For the text-containing cell, return its midpoint in [X, Y] coordinate format. 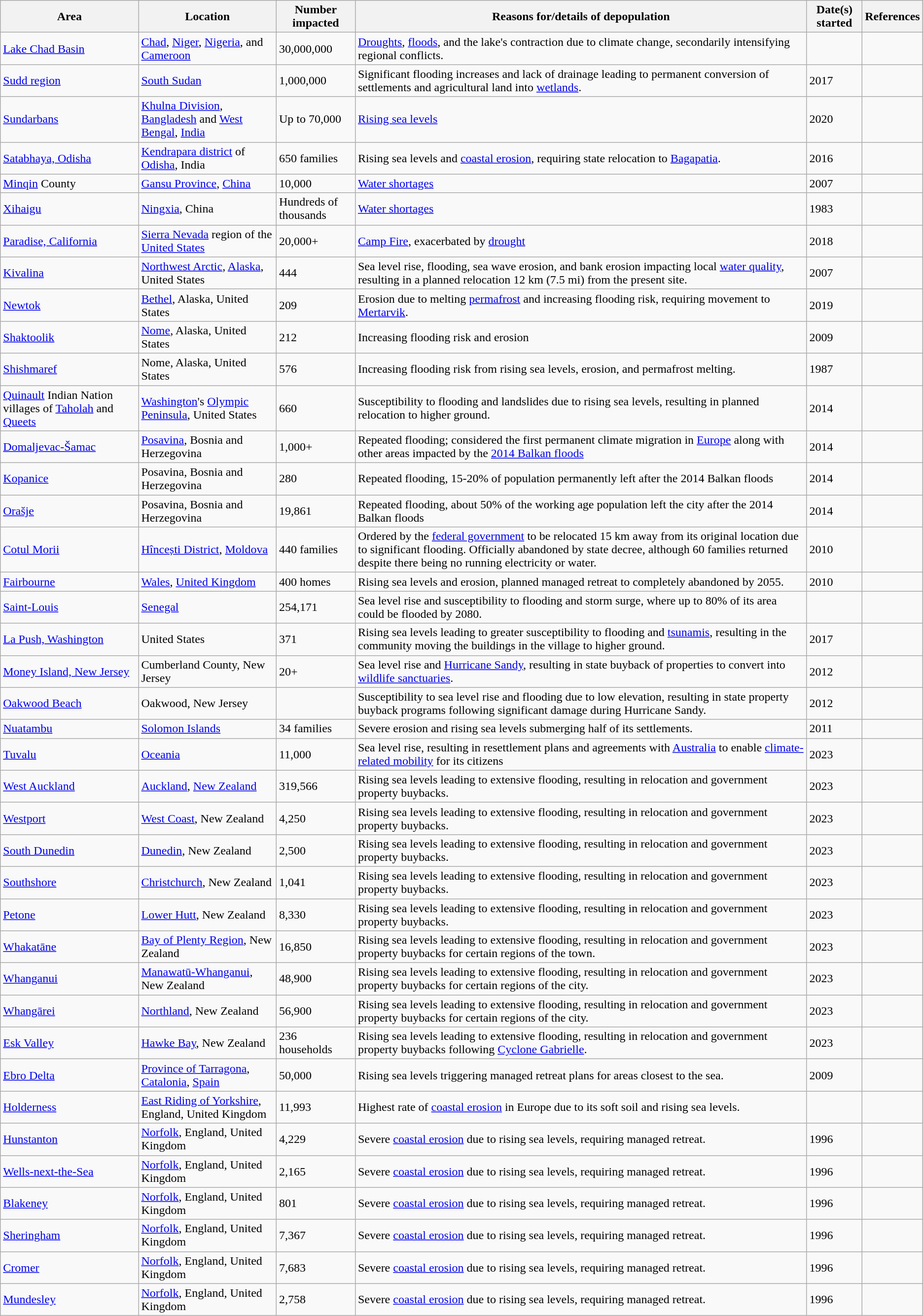
2,758 [316, 1300]
References [892, 17]
Highest rate of coastal erosion in Europe due to its soft soil and rising sea levels. [581, 1107]
Washington's Olympic Peninsula, United States [207, 408]
Lake Chad Basin [70, 48]
Hunstanton [70, 1139]
Northland, New Zealand [207, 1011]
34 families [316, 729]
Severe erosion and rising sea levels submerging half of its settlements. [581, 729]
236 households [316, 1043]
East Riding of Yorkshire, England, United Kingdom [207, 1107]
10,000 [316, 183]
Fairbourne [70, 582]
19,861 [316, 511]
444 [316, 273]
Sierra Nevada region of the United States [207, 241]
Province of Tarragona, Catalonia, Spain [207, 1075]
280 [316, 479]
Sea level rise and Hurricane Sandy, resulting in state buyback of properties to convert into wildlife sanctuaries. [581, 672]
Dunedin, New Zealand [207, 850]
Cumberland County, New Jersey [207, 672]
Esk Valley [70, 1043]
Saint-Louis [70, 607]
Repeated flooding; considered the first permanent climate migration in Europe along with other areas impacted by the 2014 Balkan floods [581, 447]
Chad, Niger, Nigeria, and Cameroon [207, 48]
Nuatambu [70, 729]
Location [207, 17]
Whanganui [70, 979]
Hîncești District, Moldova [207, 550]
4,229 [316, 1139]
Sheringham [70, 1236]
Repeated flooding, about 50% of the working age population left the city after the 2014 Balkan floods [581, 511]
Rising sea levels [581, 119]
4,250 [316, 818]
Significant flooding increases and lack of drainage leading to permanent conversion of settlements and agricultural land into wetlands. [581, 81]
Camp Fire, exacerbated by drought [581, 241]
11,993 [316, 1107]
Cromer [70, 1267]
2018 [834, 241]
Newtok [70, 305]
Number impacted [316, 17]
West Coast, New Zealand [207, 818]
16,850 [316, 947]
Oakwood, New Jersey [207, 703]
Ningxia, China [207, 209]
Kivalina [70, 273]
2,165 [316, 1172]
Sudd region [70, 81]
8,330 [316, 914]
Area [70, 17]
Southshore [70, 883]
1,041 [316, 883]
United States [207, 639]
Blakeney [70, 1203]
7,683 [316, 1267]
Hawke Bay, New Zealand [207, 1043]
Shaktoolik [70, 337]
2011 [834, 729]
Minqin County [70, 183]
Bay of Plenty Region, New Zealand [207, 947]
254,171 [316, 607]
48,900 [316, 979]
La Push, Washington [70, 639]
650 families [316, 158]
212 [316, 337]
Rising sea levels triggering managed retreat plans for areas closest to the sea. [581, 1075]
Sea level rise, resulting in resettlement plans and agreements with Australia to enable climate-related mobility for its citizens [581, 754]
Whakatāne [70, 947]
Auckland, New Zealand [207, 786]
Kendrapara district of Odisha, India [207, 158]
1,000+ [316, 447]
440 families [316, 550]
Kopanice [70, 479]
371 [316, 639]
Money Island, New Jersey [70, 672]
319,566 [316, 786]
50,000 [316, 1075]
Khulna Division, Bangladesh and West Bengal, India [207, 119]
Rising sea levels leading to extensive flooding, resulting in relocation and government property buybacks for certain regions of the town. [581, 947]
Senegal [207, 607]
Oceania [207, 754]
Hundreds of thousands [316, 209]
South Sudan [207, 81]
Up to 70,000 [316, 119]
Shishmaref [70, 369]
South Dunedin [70, 850]
56,900 [316, 1011]
Paradise, California [70, 241]
Sea level rise and susceptibility to flooding and storm surge, where up to 80% of its area could be flooded by 2080. [581, 607]
660 [316, 408]
Susceptibility to flooding and landslides due to rising sea levels, resulting in planned relocation to higher ground. [581, 408]
Rising sea levels and coastal erosion, requiring state relocation to Bagapatia. [581, 158]
2019 [834, 305]
West Auckland [70, 786]
Northwest Arctic, Alaska, United States [207, 273]
Mundesley [70, 1300]
20,000+ [316, 241]
Manawatū-Whanganui, New Zealand [207, 979]
2,500 [316, 850]
11,000 [316, 754]
Gansu Province, China [207, 183]
576 [316, 369]
1987 [834, 369]
Rising sea levels and erosion, planned managed retreat to completely abandoned by 2055. [581, 582]
Erosion due to melting permafrost and increasing flooding risk, requiring movement to Mertarvik. [581, 305]
1,000,000 [316, 81]
Droughts, floods, and the lake's contraction due to climate change, secondarily intensifying regional conflicts. [581, 48]
Repeated flooding, 15-20% of population permanently left after the 2014 Balkan floods [581, 479]
Wales, United Kingdom [207, 582]
Quinault Indian Nation villages of Taholah and Queets [70, 408]
Increasing flooding risk from rising sea levels, erosion, and permafrost melting. [581, 369]
Whangārei [70, 1011]
Lower Hutt, New Zealand [207, 914]
Bethel, Alaska, United States [207, 305]
Satabhaya, Odisha [70, 158]
801 [316, 1203]
Ebro Delta [70, 1075]
Solomon Islands [207, 729]
Rising sea levels leading to extensive flooding, resulting in relocation and government property buybacks following Cyclone Gabrielle. [581, 1043]
Reasons for/details of depopulation [581, 17]
Westport [70, 818]
Oakwood Beach [70, 703]
1983 [834, 209]
Increasing flooding risk and erosion [581, 337]
30,000,000 [316, 48]
Christchurch, New Zealand [207, 883]
Tuvalu [70, 754]
Petone [70, 914]
Wells-next-the-Sea [70, 1172]
Holderness [70, 1107]
7,367 [316, 1236]
Sundarbans [70, 119]
Cotul Morii [70, 550]
400 homes [316, 582]
2016 [834, 158]
209 [316, 305]
Date(s) started [834, 17]
2020 [834, 119]
Xihaigu [70, 209]
Domaljevac-Šamac [70, 447]
20+ [316, 672]
Orašje [70, 511]
